Identify which cell holds the provided text, then report its (X, Y) central coordinate. 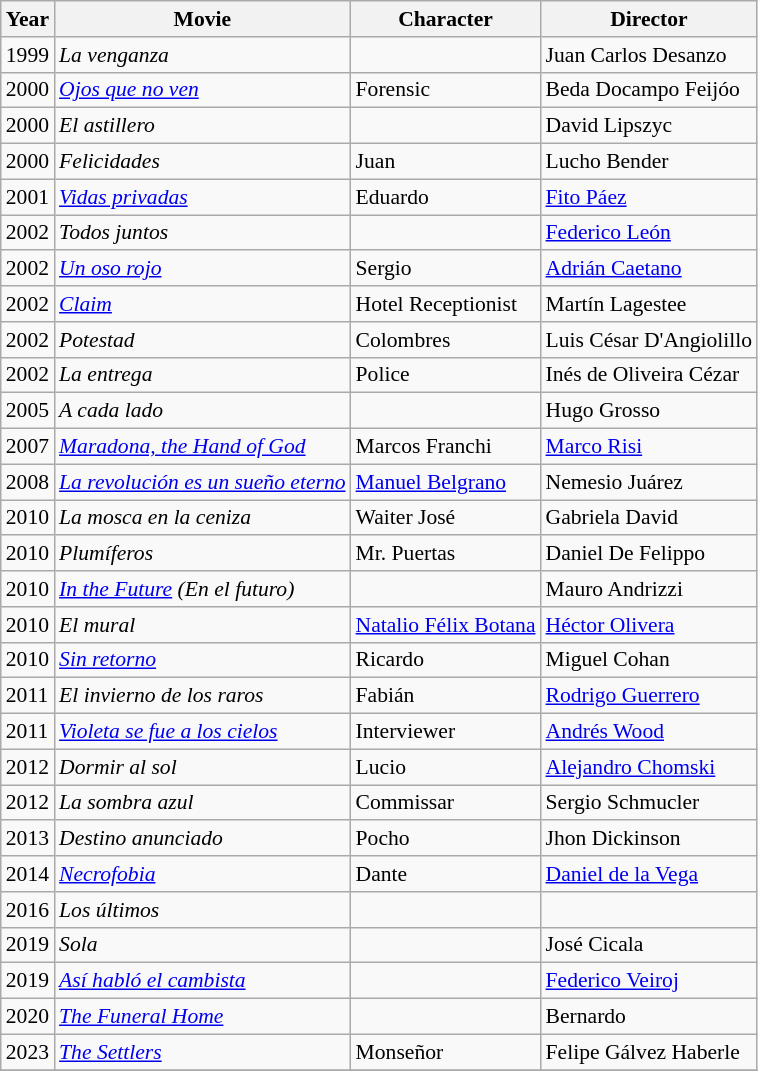
Juan Carlos Desanzo (650, 55)
Colombres (446, 340)
Police (446, 375)
Destino anunciado (202, 839)
Miguel Cohan (650, 660)
2016 (28, 910)
In the Future (En el futuro) (202, 589)
Fabián (446, 696)
2013 (28, 839)
La entrega (202, 375)
Jhon Dickinson (650, 839)
Andrés Wood (650, 732)
José Cicala (650, 945)
Forensic (446, 90)
2005 (28, 411)
Manuel Belgrano (446, 482)
Violeta se fue a los cielos (202, 732)
El invierno de los raros (202, 696)
Federico Veiroj (650, 981)
2014 (28, 874)
El mural (202, 625)
La revolución es un sueño eterno (202, 482)
The Funeral Home (202, 1017)
Sergio Schmucler (650, 803)
2008 (28, 482)
Sergio (446, 269)
Federico León (650, 233)
Director (650, 19)
Nemesio Juárez (650, 482)
Los últimos (202, 910)
Sin retorno (202, 660)
Luis César D'Angiolillo (650, 340)
Gabriela David (650, 518)
Character (446, 19)
1999 (28, 55)
Lucho Bender (650, 162)
Eduardo (446, 197)
Hotel Receptionist (446, 304)
Commissar (446, 803)
Todos juntos (202, 233)
Mr. Puertas (446, 554)
2023 (28, 1052)
The Settlers (202, 1052)
Vidas privadas (202, 197)
La mosca en la ceniza (202, 518)
Necrofobia (202, 874)
Bernardo (650, 1017)
Natalio Félix Botana (446, 625)
Year (28, 19)
A cada lado (202, 411)
2001 (28, 197)
Alejandro Chomski (650, 767)
Sola (202, 945)
Martín Lagestee (650, 304)
Waiter José (446, 518)
Beda Docampo Feijóo (650, 90)
2007 (28, 447)
Ojos que no ven (202, 90)
Hugo Grosso (650, 411)
Plumíferos (202, 554)
Así habló el cambista (202, 981)
Interviewer (446, 732)
Movie (202, 19)
Dormir al sol (202, 767)
Fito Páez (650, 197)
Potestad (202, 340)
Lucio (446, 767)
Dante (446, 874)
Adrián Caetano (650, 269)
Inés de Oliveira Cézar (650, 375)
El astillero (202, 126)
Mauro Andrizzi (650, 589)
Ricardo (446, 660)
Daniel De Felippo (650, 554)
Héctor Olivera (650, 625)
Un oso rojo (202, 269)
La sombra azul (202, 803)
Claim (202, 304)
Marco Risi (650, 447)
2020 (28, 1017)
Pocho (446, 839)
Marcos Franchi (446, 447)
Daniel de la Vega (650, 874)
Monseñor (446, 1052)
Felipe Gálvez Haberle (650, 1052)
Felicidades (202, 162)
La venganza (202, 55)
Maradona, the Hand of God (202, 447)
Rodrigo Guerrero (650, 696)
Juan (446, 162)
David Lipszyc (650, 126)
